Scan for the cell matching the given text and deliver its (x, y) coordinate at center. 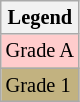
Grade A (40, 51)
Grade 1 (40, 85)
Legend (40, 17)
